Extract the [X, Y] coordinate from the center of the cell holding the provided text.  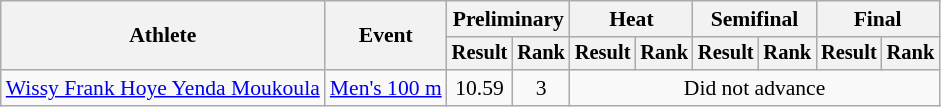
10.59 [480, 88]
3 [541, 88]
Semifinal [754, 19]
Event [386, 36]
Athlete [163, 36]
Final [878, 19]
Wissy Frank Hoye Yenda Moukoula [163, 88]
Did not advance [754, 88]
Heat [632, 19]
Preliminary [508, 19]
Men's 100 m [386, 88]
